Return [X, Y] of the center of cell containing provided text 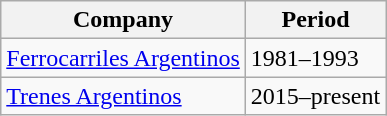
Ferrocarriles Argentinos [124, 58]
1981–1993 [315, 58]
Trenes Argentinos [124, 96]
Company [124, 20]
2015–present [315, 96]
Period [315, 20]
